Find where the given text appears and provide that cell's center as (X, Y) coordinate. 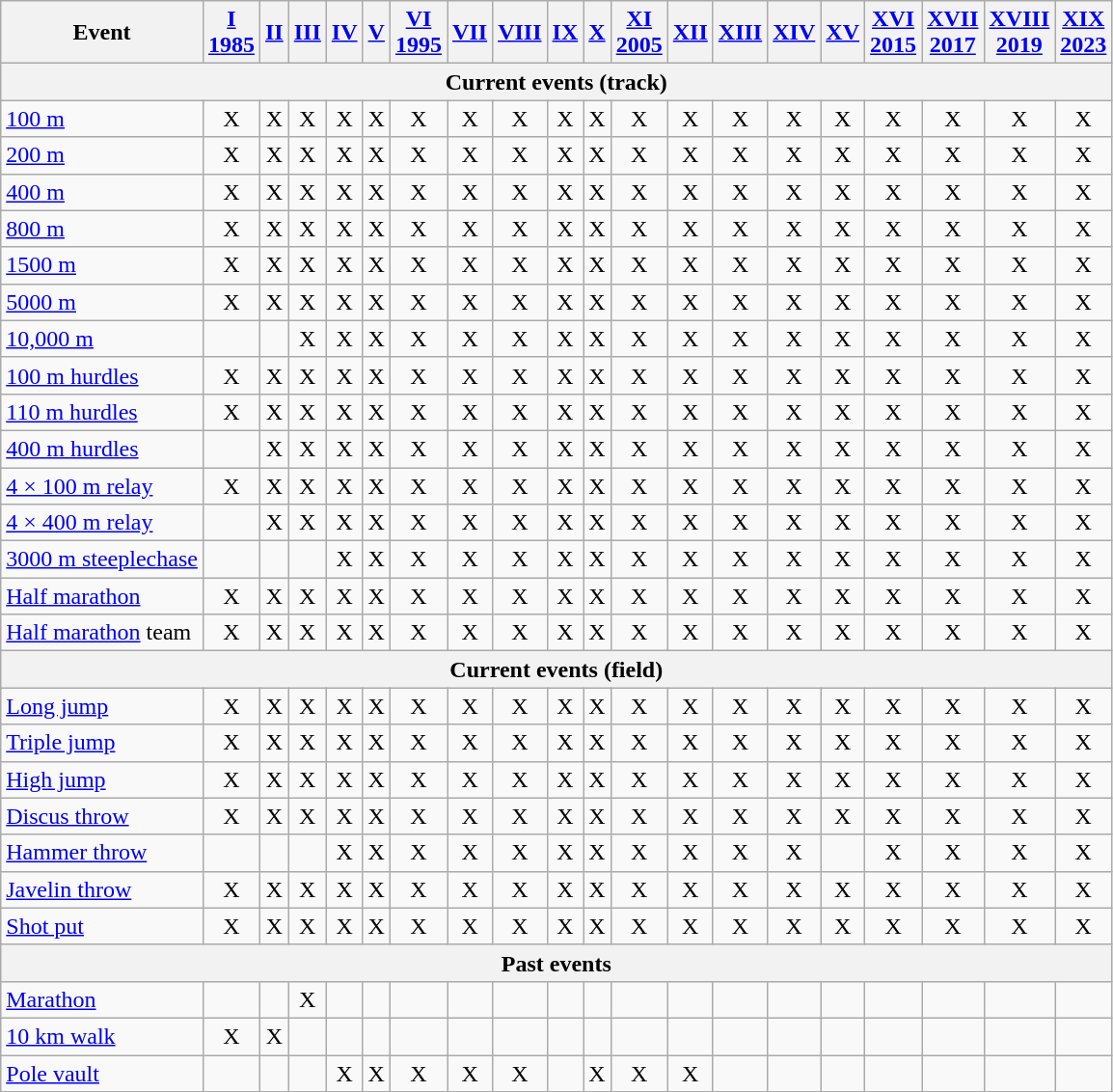
Marathon (102, 999)
II (274, 33)
10,000 m (102, 339)
10 km walk (102, 1036)
Half marathon team (102, 633)
4 × 100 m relay (102, 485)
XIII (740, 33)
110 m hurdles (102, 412)
XVI2015 (893, 33)
XIV (795, 33)
Current events (field) (556, 669)
4 × 400 m relay (102, 523)
Past events (556, 963)
400 m hurdles (102, 449)
IX (565, 33)
XIX2023 (1084, 33)
Hammer throw (102, 853)
100 m (102, 119)
400 m (102, 192)
3000 m steeplechase (102, 560)
Event (102, 33)
VII (471, 33)
XV (843, 33)
VI1995 (419, 33)
VIII (520, 33)
Javelin throw (102, 889)
V (376, 33)
III (307, 33)
Shot put (102, 926)
High jump (102, 779)
1500 m (102, 265)
Half marathon (102, 596)
Long jump (102, 706)
IV (344, 33)
Pole vault (102, 1074)
200 m (102, 155)
XVIII2019 (1019, 33)
Triple jump (102, 743)
Current events (track) (556, 82)
5000 m (102, 302)
I1985 (231, 33)
100 m hurdles (102, 375)
XII (691, 33)
XVII2017 (953, 33)
Discus throw (102, 816)
XI2005 (638, 33)
800 m (102, 229)
